Pinpoint the cell where the given text exists, returning its [X, Y] midpoint coordinate. 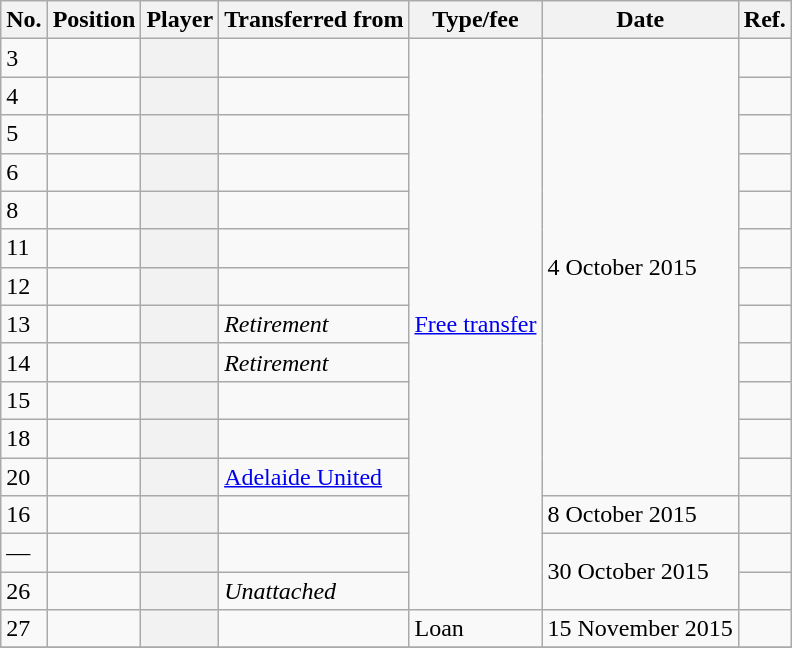
Ref. [764, 20]
4 [24, 96]
8 October 2015 [640, 515]
3 [24, 58]
16 [24, 515]
14 [24, 362]
30 October 2015 [640, 572]
Type/fee [476, 20]
13 [24, 324]
Position [94, 20]
26 [24, 591]
Transferred from [314, 20]
4 October 2015 [640, 268]
Player [180, 20]
Free transfer [476, 324]
15 November 2015 [640, 629]
— [24, 553]
Adelaide United [314, 477]
15 [24, 400]
5 [24, 134]
11 [24, 248]
6 [24, 172]
18 [24, 438]
Unattached [314, 591]
Loan [476, 629]
20 [24, 477]
8 [24, 210]
Date [640, 20]
27 [24, 629]
No. [24, 20]
12 [24, 286]
